Provide the [x, y] coordinate of the cell's center where the given text is located.  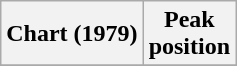
Chart (1979) [72, 34]
Peakposition [189, 34]
